Output the [X, Y] coordinate of the center of the cell containing the given text.  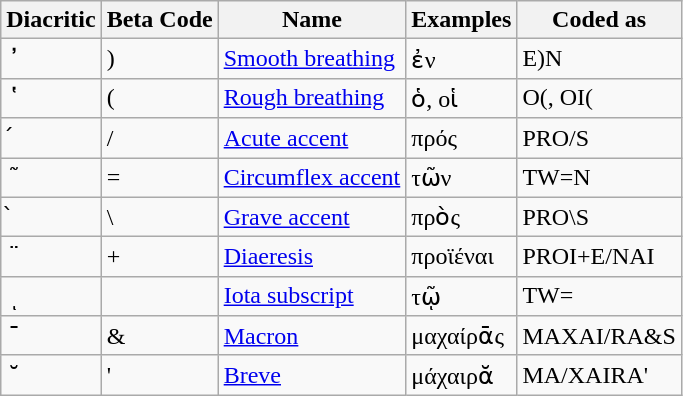
μάχαιρᾰ [462, 375]
Smooth breathing [312, 59]
( [160, 98]
PROI+E/NAI [599, 257]
TW=N [599, 178]
E)N [599, 59]
Breve [312, 375]
/ [160, 138]
̓ [51, 59]
\ [160, 217]
̔ [51, 98]
' [160, 375]
μαχαίρᾱς [462, 336]
Rough breathing [312, 98]
PRO/S [599, 138]
̀ [51, 217]
ͅ [51, 296]
Name [312, 20]
προϊέναι [462, 257]
ἐν [462, 59]
Diacritic [51, 20]
Circumflex accent [312, 178]
Coded as [599, 20]
Iota subscript [312, 296]
O(, OI( [599, 98]
TW= [599, 296]
̈ [51, 257]
πρὸς [462, 217]
MA/XAIRA' [599, 375]
πρός [462, 138]
̄ [51, 336]
τῷ [462, 296]
Beta Code [160, 20]
Examples [462, 20]
Diaeresis [312, 257]
= [160, 178]
Acute accent [312, 138]
Grave accent [312, 217]
̆ [51, 375]
) [160, 59]
ὁ, οἱ [462, 98]
́ [51, 138]
& [160, 336]
PRO\S [599, 217]
τῶν [462, 178]
MAXAI/RA&S [599, 336]
͂ [51, 178]
+ [160, 257]
Macron [312, 336]
